For the text-containing cell, return its midpoint in (x, y) coordinate format. 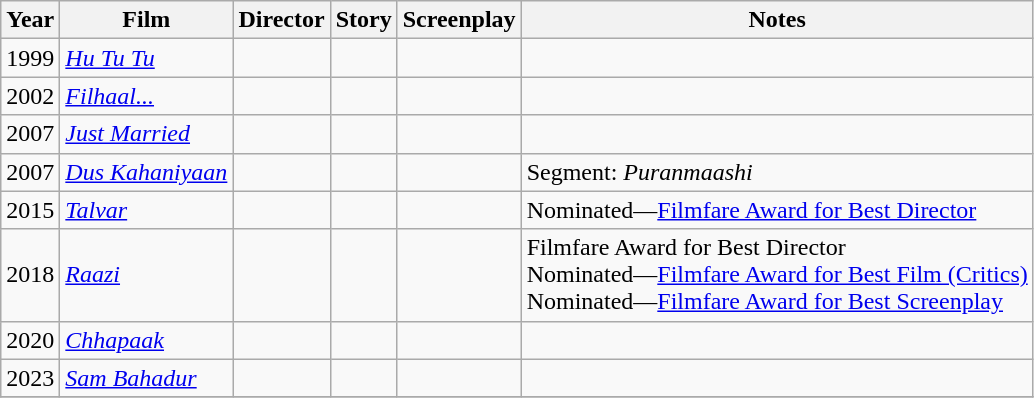
Talvar (146, 210)
1999 (30, 58)
Dus Kahaniyaan (146, 172)
Screenplay (459, 20)
Film (146, 20)
Notes (777, 20)
Director (282, 20)
2018 (30, 275)
Hu Tu Tu (146, 58)
Segment: Puranmaashi (777, 172)
Year (30, 20)
2023 (30, 378)
Chhapaak (146, 340)
Filhaal... (146, 96)
Sam Bahadur (146, 378)
Nominated—Filmfare Award for Best Director (777, 210)
Filmfare Award for Best DirectorNominated—Filmfare Award for Best Film (Critics)Nominated—Filmfare Award for Best Screenplay (777, 275)
2020 (30, 340)
2015 (30, 210)
2002 (30, 96)
Story (364, 20)
Just Married (146, 134)
Raazi (146, 275)
